Pinpoint the cell where the given text exists, returning its (X, Y) midpoint coordinate. 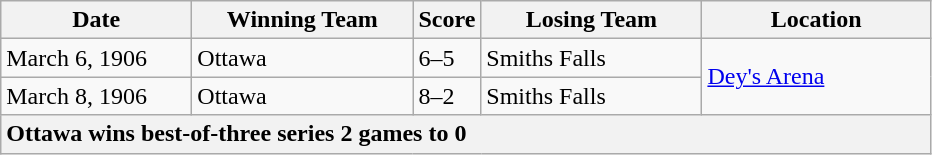
Score (447, 20)
Ottawa wins best-of-three series 2 games to 0 (466, 134)
Dey's Arena (816, 77)
6–5 (447, 58)
8–2 (447, 96)
March 8, 1906 (96, 96)
Winning Team (302, 20)
Date (96, 20)
Losing Team (592, 20)
March 6, 1906 (96, 58)
Location (816, 20)
